Output the (X, Y) coordinate of the center of the cell containing the given text.  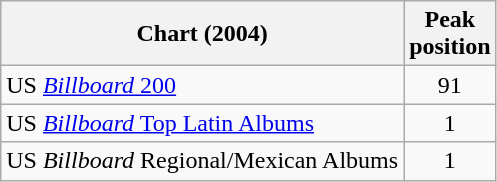
Chart (2004) (202, 34)
Peakposition (450, 34)
US Billboard Top Latin Albums (202, 123)
US Billboard Regional/Mexican Albums (202, 161)
US Billboard 200 (202, 85)
91 (450, 85)
